Scan for the cell matching the given text and deliver its (X, Y) coordinate at center. 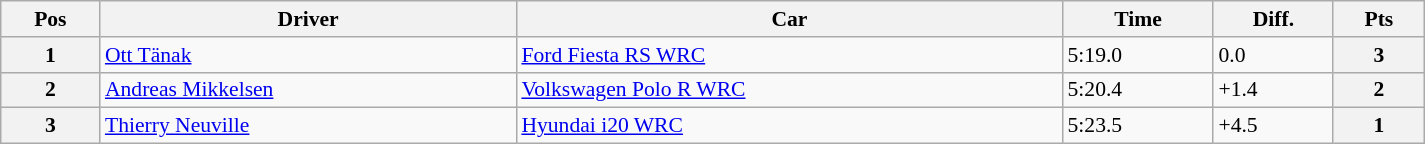
5:19.0 (1138, 55)
Diff. (1273, 19)
+4.5 (1273, 126)
Andreas Mikkelsen (308, 90)
+1.4 (1273, 90)
Ford Fiesta RS WRC (789, 55)
Ott Tänak (308, 55)
Hyundai i20 WRC (789, 126)
5:23.5 (1138, 126)
Thierry Neuville (308, 126)
Pts (1378, 19)
0.0 (1273, 55)
Time (1138, 19)
Pos (50, 19)
Car (789, 19)
Driver (308, 19)
5:20.4 (1138, 90)
Volkswagen Polo R WRC (789, 90)
